Determine the [x, y] coordinate at the center of the cell enclosing the given text.  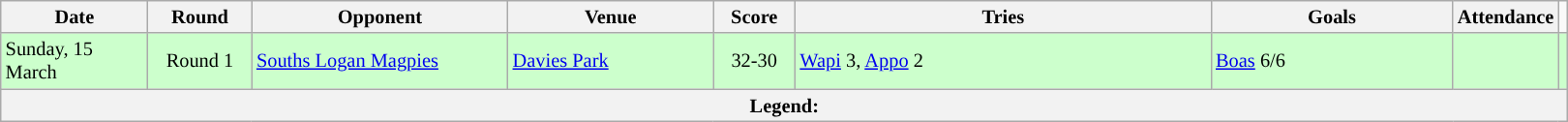
Souths Logan Magpies [379, 61]
Tries [1004, 16]
Davies Park [611, 61]
32-30 [755, 61]
Sunday, 15 March [75, 61]
Date [75, 16]
Venue [611, 16]
Wapi 3, Appo 2 [1004, 61]
Boas 6/6 [1332, 61]
Round [199, 16]
Opponent [379, 16]
Round 1 [199, 61]
Goals [1332, 16]
Attendance [1506, 16]
Legend: [784, 106]
Score [755, 16]
